From the cell containing the given text, extract its center point as [X, Y] coordinate. 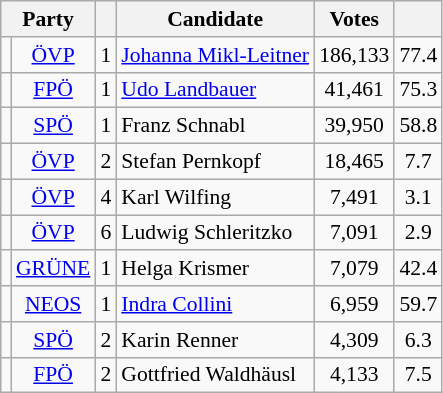
4 [106, 197]
7.5 [418, 375]
186,133 [354, 55]
Udo Landbauer [215, 90]
Votes [354, 19]
Ludwig Schleritzko [215, 233]
Franz Schnabl [215, 126]
4,309 [354, 340]
Gottfried Waldhäusl [215, 375]
6,959 [354, 304]
7,491 [354, 197]
75.3 [418, 90]
4,133 [354, 375]
3.1 [418, 197]
7,091 [354, 233]
77.4 [418, 55]
Karin Renner [215, 340]
Party [48, 19]
Karl Wilfing [215, 197]
Candidate [215, 19]
6 [106, 233]
7.7 [418, 162]
GRÜNE [53, 269]
59.7 [418, 304]
41,461 [354, 90]
Stefan Pernkopf [215, 162]
Indra Collini [215, 304]
Johanna Mikl-Leitner [215, 55]
6.3 [418, 340]
Helga Krismer [215, 269]
42.4 [418, 269]
58.8 [418, 126]
39,950 [354, 126]
NEOS [53, 304]
2.9 [418, 233]
18,465 [354, 162]
7,079 [354, 269]
